Capture the cell that displays the provided text and extract its (X, Y) central coordinate. 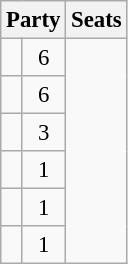
Seats (96, 20)
3 (44, 133)
Party (34, 20)
